Capture the cell that displays the provided text and extract its (x, y) central coordinate. 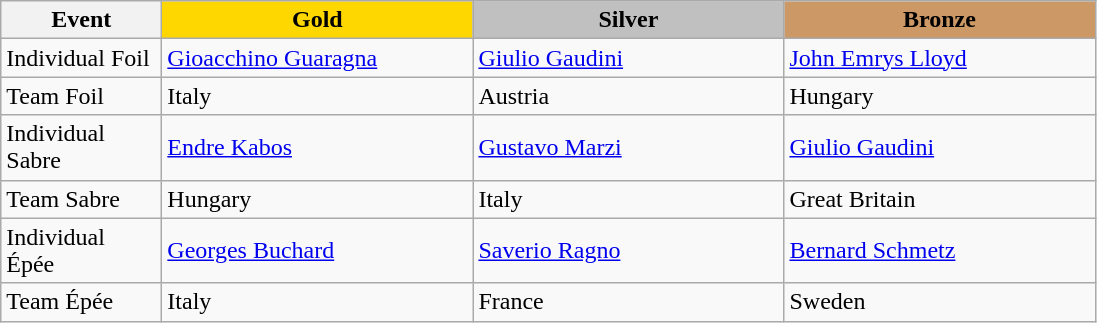
Bronze (940, 20)
Great Britain (940, 199)
Saverio Ragno (628, 250)
Event (82, 20)
France (628, 302)
Team Sabre (82, 199)
Austria (628, 96)
Gioacchino Guaragna (318, 58)
Individual Épée (82, 250)
Team Foil (82, 96)
Gold (318, 20)
Endre Kabos (318, 148)
John Emrys Lloyd (940, 58)
Gustavo Marzi (628, 148)
Silver (628, 20)
Bernard Schmetz (940, 250)
Georges Buchard (318, 250)
Individual Sabre (82, 148)
Team Épée (82, 302)
Sweden (940, 302)
Individual Foil (82, 58)
